Extract the [x, y] coordinate from the center of the cell holding the provided text.  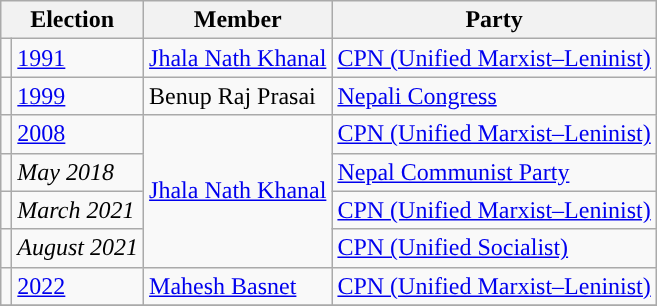
Nepali Congress [494, 96]
Nepal Communist Party [494, 172]
1991 [78, 58]
Member [238, 20]
Party [494, 20]
Election [72, 20]
March 2021 [78, 210]
2022 [78, 286]
CPN (Unified Socialist) [494, 248]
May 2018 [78, 172]
August 2021 [78, 248]
2008 [78, 134]
1999 [78, 96]
Benup Raj Prasai [238, 96]
Mahesh Basnet [238, 286]
